Detect which cell encompasses the target text, then output its (X, Y) center coordinate. 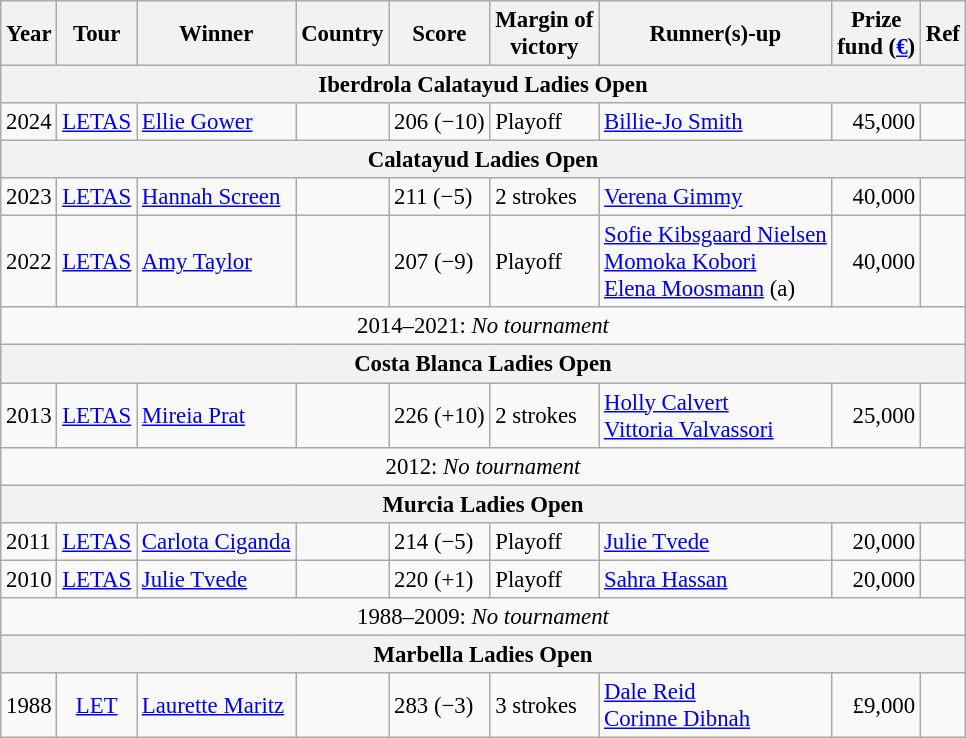
Laurette Maritz (216, 706)
Billie-Jo Smith (716, 122)
Amy Taylor (216, 262)
Holly Calvert Vittoria Valvassori (716, 416)
283 (−3) (440, 706)
£9,000 (876, 706)
2023 (29, 197)
45,000 (876, 122)
214 (−5) (440, 541)
2014–2021: No tournament (483, 327)
Marbella Ladies Open (483, 654)
2013 (29, 416)
2012: No tournament (483, 466)
Carlota Ciganda (216, 541)
25,000 (876, 416)
Iberdrola Calatayud Ladies Open (483, 85)
1988–2009: No tournament (483, 617)
Score (440, 34)
226 (+10) (440, 416)
3 strokes (544, 706)
Dale Reid Corinne Dibnah (716, 706)
Hannah Screen (216, 197)
Calatayud Ladies Open (483, 160)
Prizefund (€) (876, 34)
Verena Gimmy (716, 197)
220 (+1) (440, 579)
Costa Blanca Ladies Open (483, 364)
Runner(s)-up (716, 34)
1988 (29, 706)
2022 (29, 262)
211 (−5) (440, 197)
Sofie Kibsgaard Nielsen Momoka Kobori Elena Moosmann (a) (716, 262)
2024 (29, 122)
2011 (29, 541)
Year (29, 34)
LET (97, 706)
206 (−10) (440, 122)
Tour (97, 34)
Ellie Gower (216, 122)
Mireia Prat (216, 416)
Margin ofvictory (544, 34)
2010 (29, 579)
Sahra Hassan (716, 579)
Winner (216, 34)
Country (342, 34)
Ref (942, 34)
207 (−9) (440, 262)
Murcia Ladies Open (483, 504)
